Locate the cell with the specified text and output its [x, y] center coordinate. 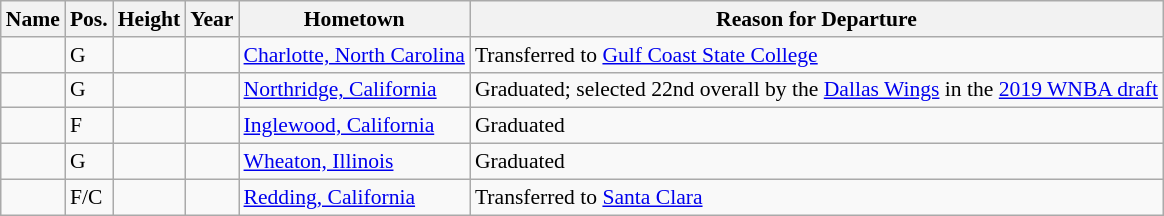
Name [33, 19]
Wheaton, Illinois [354, 162]
F [89, 126]
Pos. [89, 19]
Transferred to Gulf Coast State College [816, 55]
Hometown [354, 19]
Reason for Departure [816, 19]
Inglewood, California [354, 126]
Transferred to Santa Clara [816, 197]
Height [149, 19]
Year [212, 19]
Northridge, California [354, 90]
Redding, California [354, 197]
F/C [89, 197]
Charlotte, North Carolina [354, 55]
Graduated; selected 22nd overall by the Dallas Wings in the 2019 WNBA draft [816, 90]
